Return the [x, y] coordinate for the center point of the cell that contains the specified text.  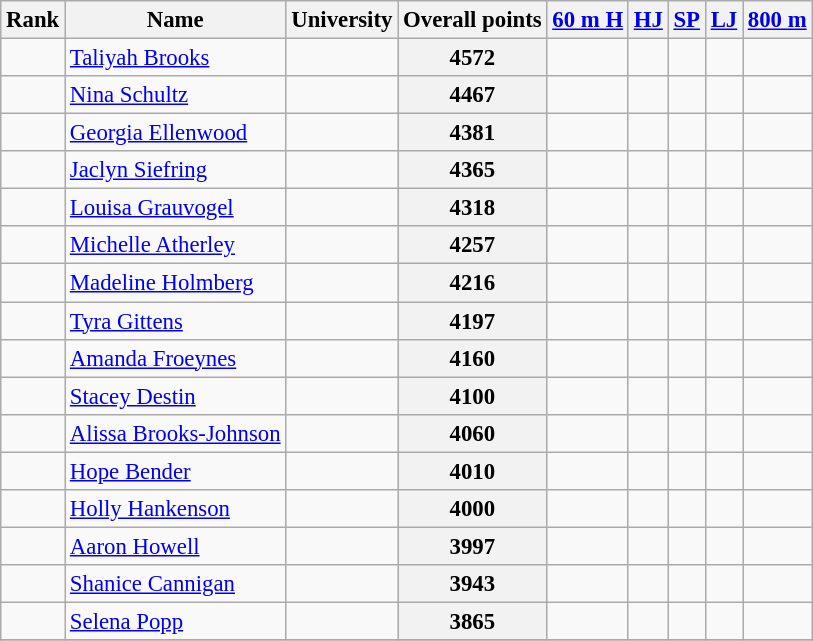
Selena Popp [176, 621]
800 m [778, 20]
Georgia Ellenwood [176, 133]
SP [686, 20]
Jaclyn Siefring [176, 170]
Alissa Brooks-Johnson [176, 433]
3943 [472, 584]
4318 [472, 208]
4365 [472, 170]
Taliyah Brooks [176, 58]
4010 [472, 471]
60 m H [588, 20]
4257 [472, 245]
4572 [472, 58]
3865 [472, 621]
4060 [472, 433]
Madeline Holmberg [176, 283]
Rank [33, 20]
Amanda Froeynes [176, 358]
Hope Bender [176, 471]
4197 [472, 321]
University [342, 20]
4000 [472, 509]
4467 [472, 95]
Overall points [472, 20]
Nina Schultz [176, 95]
4100 [472, 396]
Louisa Grauvogel [176, 208]
4381 [472, 133]
Holly Hankenson [176, 509]
Name [176, 20]
Aaron Howell [176, 546]
LJ [724, 20]
4160 [472, 358]
Shanice Cannigan [176, 584]
Michelle Atherley [176, 245]
Tyra Gittens [176, 321]
3997 [472, 546]
HJ [648, 20]
Stacey Destin [176, 396]
4216 [472, 283]
